Provide the (x, y) coordinate of the cell's center where the given text is located.  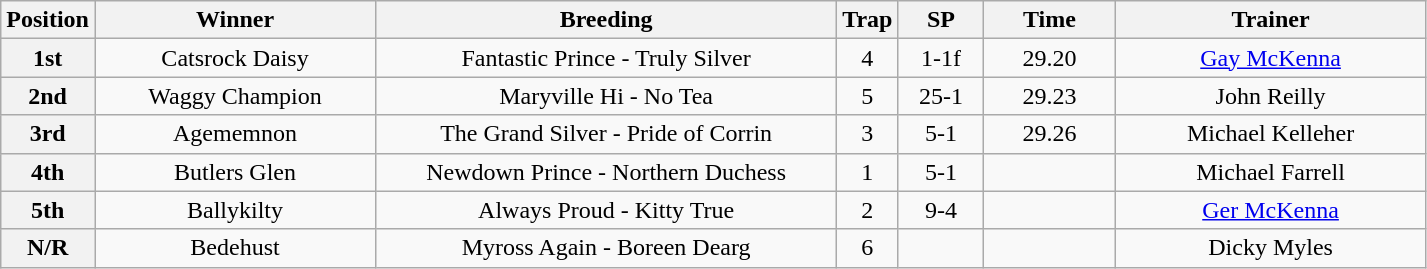
Bedehust (234, 248)
Trainer (1270, 20)
Agememnon (234, 134)
Newdown Prince - Northern Duchess (606, 172)
2nd (48, 96)
25-1 (941, 96)
1st (48, 58)
Winner (234, 20)
Michael Farrell (1270, 172)
1-1f (941, 58)
Ballykilty (234, 210)
29.26 (1050, 134)
29.20 (1050, 58)
29.23 (1050, 96)
Catsrock Daisy (234, 58)
2 (868, 210)
5 (868, 96)
The Grand Silver - Pride of Corrin (606, 134)
Butlers Glen (234, 172)
Ger McKenna (1270, 210)
Dicky Myles (1270, 248)
Trap (868, 20)
Position (48, 20)
5th (48, 210)
9-4 (941, 210)
Always Proud - Kitty True (606, 210)
1 (868, 172)
Michael Kelleher (1270, 134)
N/R (48, 248)
4 (868, 58)
John Reilly (1270, 96)
Maryville Hi - No Tea (606, 96)
3rd (48, 134)
4th (48, 172)
Myross Again - Boreen Dearg (606, 248)
Waggy Champion (234, 96)
Time (1050, 20)
Fantastic Prince - Truly Silver (606, 58)
SP (941, 20)
Gay McKenna (1270, 58)
Breeding (606, 20)
3 (868, 134)
6 (868, 248)
